Determine the [X, Y] coordinate at the center of the cell enclosing the given text.  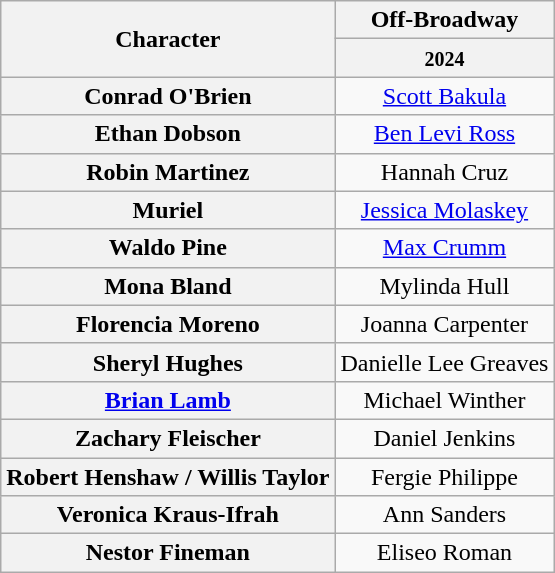
Ethan Dobson [168, 134]
Veronica Kraus-Ifrah [168, 515]
Zachary Fleischer [168, 438]
Max Crumm [444, 248]
Hannah Cruz [444, 172]
Sheryl Hughes [168, 362]
Muriel [168, 210]
Mona Bland [168, 286]
Michael Winther [444, 400]
Nestor Fineman [168, 553]
2024 [444, 58]
Character [168, 39]
Fergie Philippe [444, 477]
Scott Bakula [444, 96]
Brian Lamb [168, 400]
Danielle Lee Greaves [444, 362]
Ben Levi Ross [444, 134]
Eliseo Roman [444, 553]
Florencia Moreno [168, 324]
Joanna Carpenter [444, 324]
Robin Martinez [168, 172]
Mylinda Hull [444, 286]
Conrad O'Brien [168, 96]
Jessica Molaskey [444, 210]
Daniel Jenkins [444, 438]
Robert Henshaw / Willis Taylor [168, 477]
Waldo Pine [168, 248]
Ann Sanders [444, 515]
Off-Broadway [444, 20]
